Return [x, y] of the center of cell containing provided text 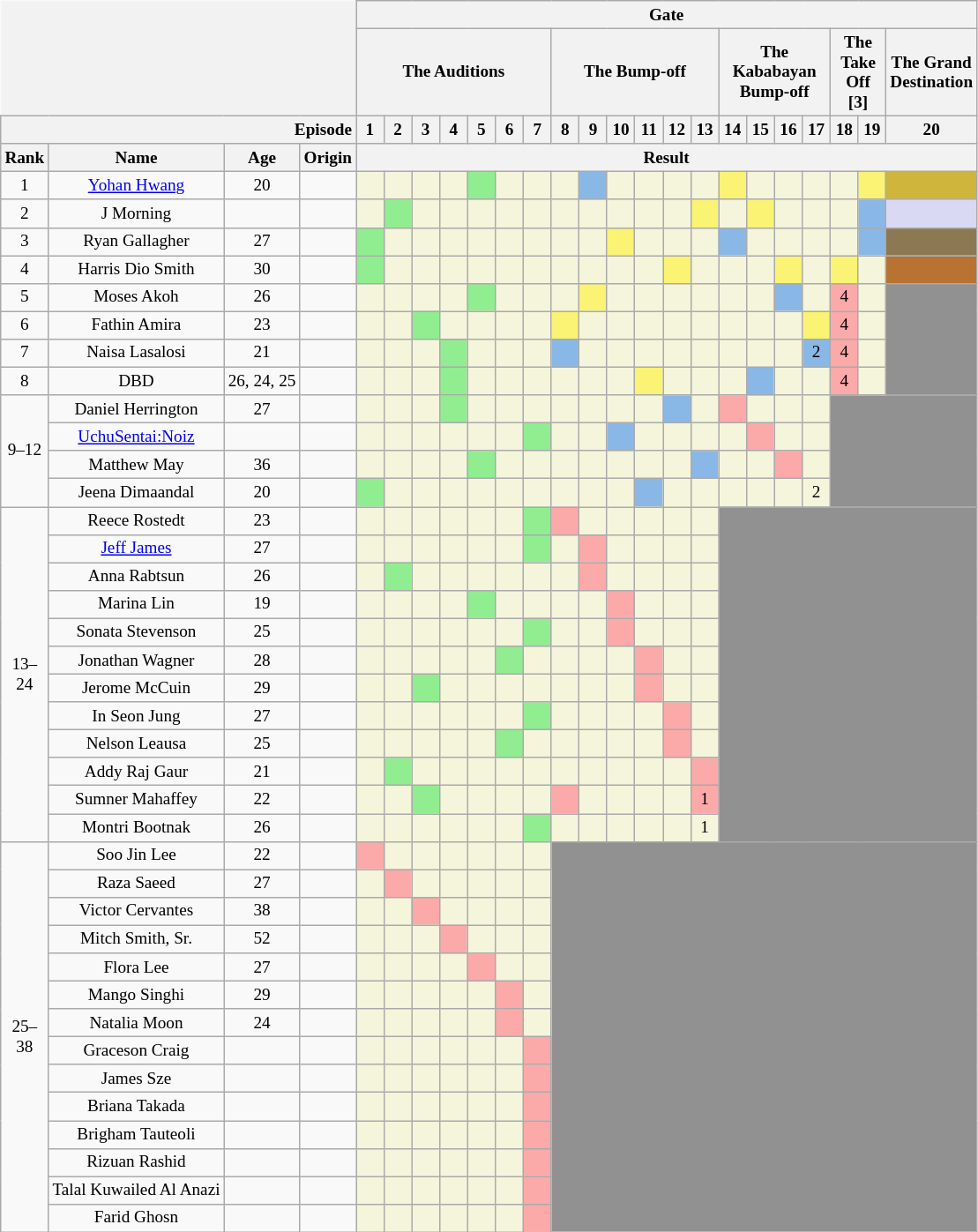
Montri Bootnak [136, 827]
Daniel Herrington [136, 409]
16 [788, 130]
The Auditions [453, 72]
Sumner Mahaffey [136, 800]
Rizuan Rashid [136, 1162]
11 [649, 130]
Origin [328, 158]
30 [262, 270]
The Bump-off [635, 72]
24 [262, 1023]
13–24 [25, 674]
9–12 [25, 452]
Jerome McCuin [136, 688]
52 [262, 939]
Result [667, 158]
Name [136, 158]
The Take Off [3] [857, 72]
Harris Dio Smith [136, 270]
9 [594, 130]
James Sze [136, 1079]
Nelson Leausa [136, 743]
J Morning [136, 213]
Moses Akoh [136, 297]
Raza Saeed [136, 884]
15 [760, 130]
Brigham Tauteoli [136, 1134]
Naisa Lasalosi [136, 353]
Sonata Stevenson [136, 632]
Jonathan Wagner [136, 660]
Fathin Amira [136, 325]
Addy Raj Gaur [136, 772]
Episode [178, 130]
UchuSentai:Noiz [136, 437]
In Seon Jung [136, 716]
Rank [25, 158]
The Grand Destination [931, 72]
The Kababayan Bump-off [774, 72]
Marina Lin [136, 604]
17 [817, 130]
DBD [136, 381]
Yohan Hwang [136, 186]
25–38 [25, 1037]
18 [844, 130]
Jeena Dimaandal [136, 493]
10 [621, 130]
Gate [667, 15]
Briana Takada [136, 1107]
Flora Lee [136, 967]
Natalia Moon [136, 1023]
Graceson Craig [136, 1050]
Mango Singhi [136, 995]
Reece Rostedt [136, 520]
36 [262, 465]
Victor Cervantes [136, 911]
Farid Ghosn [136, 1218]
Jeff James [136, 549]
12 [677, 130]
Mitch Smith, Sr. [136, 939]
26, 24, 25 [262, 381]
14 [733, 130]
Soo Jin Lee [136, 855]
Ryan Gallagher [136, 242]
Anna Rabtsun [136, 577]
28 [262, 660]
Talal Kuwailed Al Anazi [136, 1191]
38 [262, 911]
Age [262, 158]
13 [705, 130]
Matthew May [136, 465]
